Return the [x, y] coordinate for the center point of the cell that contains the specified text.  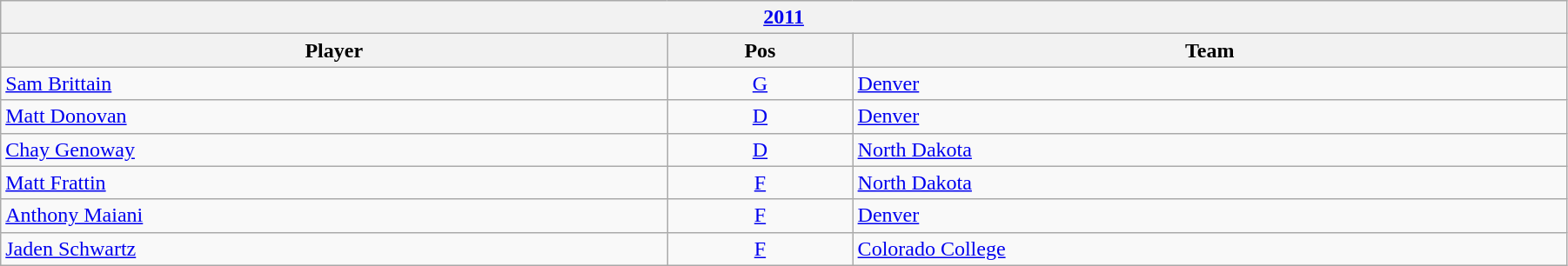
Colorado College [1210, 249]
2011 [784, 17]
Jaden Schwartz [334, 249]
Pos [761, 50]
Matt Donovan [334, 116]
Matt Frattin [334, 183]
Anthony Maiani [334, 216]
G [761, 83]
Player [334, 50]
Sam Brittain [334, 83]
Chay Genoway [334, 150]
Team [1210, 50]
